Pinpoint the cell where the given text exists, returning its (X, Y) midpoint coordinate. 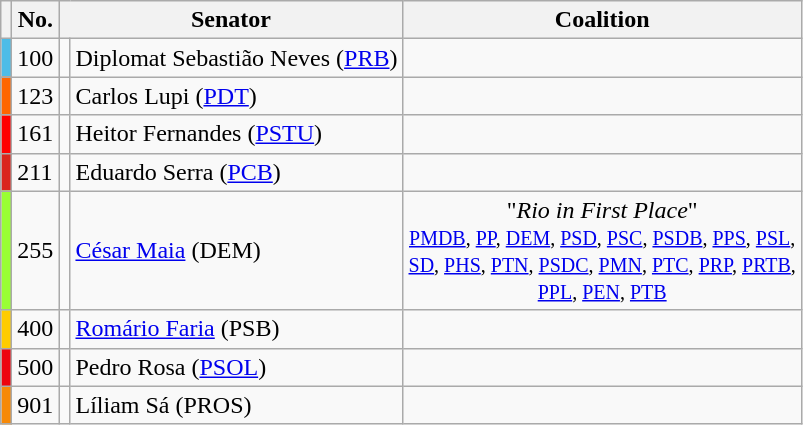
"Rio in First Place"PMDB, PP, DEM, PSD, PSC, PSDB, PPS, PSL, SD, PHS, PTN, PSDC, PMN, PTC, PRP, PRTB, PPL, PEN, PTB (602, 250)
100 (36, 58)
211 (36, 172)
Eduardo Serra (PCB) (236, 172)
Romário Faria (PSB) (236, 329)
César Maia (DEM) (236, 250)
No. (36, 20)
901 (36, 405)
400 (36, 329)
500 (36, 367)
123 (36, 96)
Carlos Lupi (PDT) (236, 96)
Pedro Rosa (PSOL) (236, 367)
Senator (231, 20)
161 (36, 134)
255 (36, 250)
Diplomat Sebastião Neves (PRB) (236, 58)
Heitor Fernandes (PSTU) (236, 134)
Coalition (602, 20)
Líliam Sá (PROS) (236, 405)
